Determine the [x, y] coordinate at the center of the cell enclosing the given text.  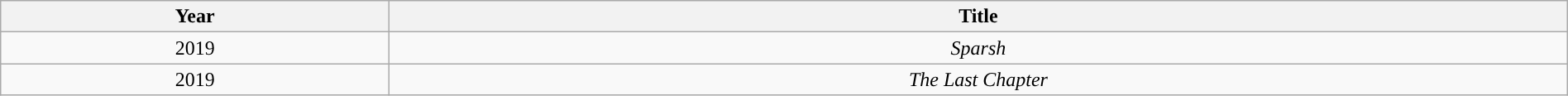
Sparsh [979, 48]
The Last Chapter [979, 79]
Year [195, 17]
Title [979, 17]
